From the cell containing the given text, extract its center point as [x, y] coordinate. 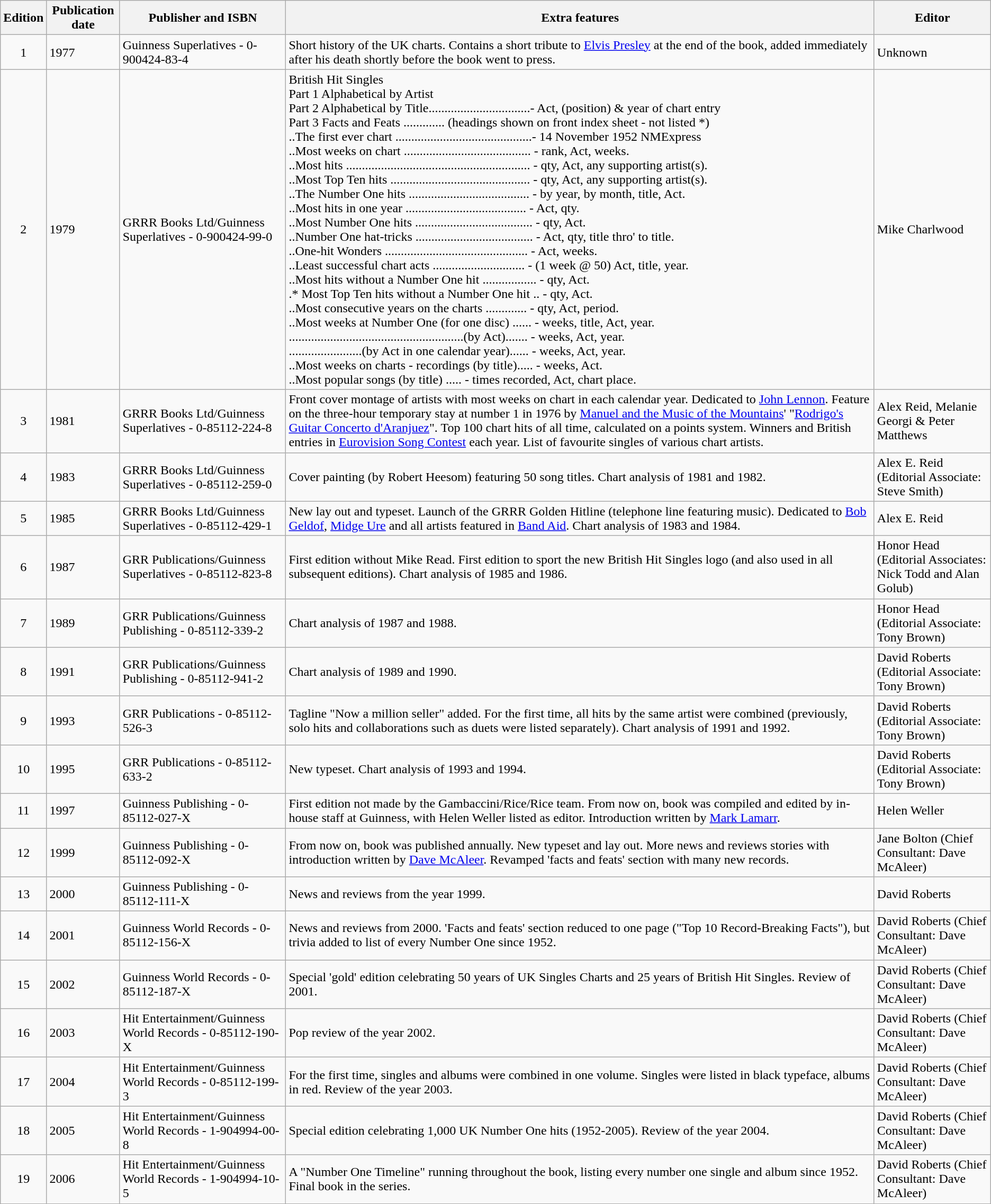
Chart analysis of 1989 and 1990. [580, 672]
2006 [83, 1179]
Alex Reid, Melanie Georgi & Peter Matthews [932, 421]
Chart analysis of 1987 and 1988. [580, 623]
Hit Entertainment/Guinness World Records - 0-85112-190-X [203, 1033]
10 [23, 769]
1977 [83, 52]
Guinness Superlatives - 0-900424-83-4 [203, 52]
Hit Entertainment/Guinness World Records - 0-85112-199-3 [203, 1082]
GRR Publications/Guinness Superlatives - 0-85112-823-8 [203, 567]
GRR Publications/Guinness Publishing - 0-85112-941-2 [203, 672]
1979 [83, 230]
16 [23, 1033]
2004 [83, 1082]
Editor [932, 18]
7 [23, 623]
12 [23, 852]
Helen Weller [932, 811]
11 [23, 811]
15 [23, 984]
2002 [83, 984]
6 [23, 567]
1 [23, 52]
2 [23, 230]
17 [23, 1082]
1989 [83, 623]
Cover painting (by Robert Heesom) featuring 50 song titles. Chart analysis of 1981 and 1982. [580, 477]
David Roberts [932, 894]
1981 [83, 421]
1999 [83, 852]
For the first time, singles and albums were combined in one volume. Singles were listed in black typeface, albums in red. Review of the year 2003. [580, 1082]
13 [23, 894]
Alex E. Reid (Editorial Associate: Steve Smith) [932, 477]
GRR Publications - 0-85112-526-3 [203, 720]
Guinness Publishing - 0-85112-027-X [203, 811]
1985 [83, 519]
Publisher and ISBN [203, 18]
18 [23, 1130]
News and reviews from the year 1999. [580, 894]
GRR Publications - 0-85112-633-2 [203, 769]
1987 [83, 567]
Publication date [83, 18]
2003 [83, 1033]
Special edition celebrating 1,000 UK Number One hits (1952-2005). Review of the year 2004. [580, 1130]
GRRR Books Ltd/Guinness Superlatives - 0-900424-99-0 [203, 230]
Hit Entertainment/Guinness World Records - 1-904994-00-8 [203, 1130]
Guinness Publishing - 0-85112-092-X [203, 852]
Alex E. Reid [932, 519]
1993 [83, 720]
4 [23, 477]
2000 [83, 894]
8 [23, 672]
GRRR Books Ltd/Guinness Superlatives - 0-85112-429-1 [203, 519]
GRR Publications/Guinness Publishing - 0-85112-339-2 [203, 623]
1991 [83, 672]
14 [23, 936]
9 [23, 720]
Honor Head (Editorial Associates: Nick Todd and Alan Golub) [932, 567]
2001 [83, 936]
Edition [23, 18]
19 [23, 1179]
Guinness World Records - 0-85112-156-X [203, 936]
1983 [83, 477]
GRRR Books Ltd/Guinness Superlatives - 0-85112-259-0 [203, 477]
1995 [83, 769]
Unknown [932, 52]
A "Number One Timeline" running throughout the book, listing every number one single and album since 1952. Final book in the series. [580, 1179]
Extra features [580, 18]
3 [23, 421]
Pop review of the year 2002. [580, 1033]
2005 [83, 1130]
Guinness World Records - 0-85112-187-X [203, 984]
Hit Entertainment/Guinness World Records - 1-904994-10-5 [203, 1179]
Jane Bolton (Chief Consultant: Dave McAleer) [932, 852]
5 [23, 519]
Special 'gold' edition celebrating 50 years of UK Singles Charts and 25 years of British Hit Singles. Review of 2001. [580, 984]
GRRR Books Ltd/Guinness Superlatives - 0-85112-224-8 [203, 421]
Honor Head (Editorial Associate: Tony Brown) [932, 623]
Guinness Publishing - 0-85112-111-X [203, 894]
New typeset. Chart analysis of 1993 and 1994. [580, 769]
1997 [83, 811]
Mike Charlwood [932, 230]
